Detect which cell encompasses the target text, then output its [x, y] center coordinate. 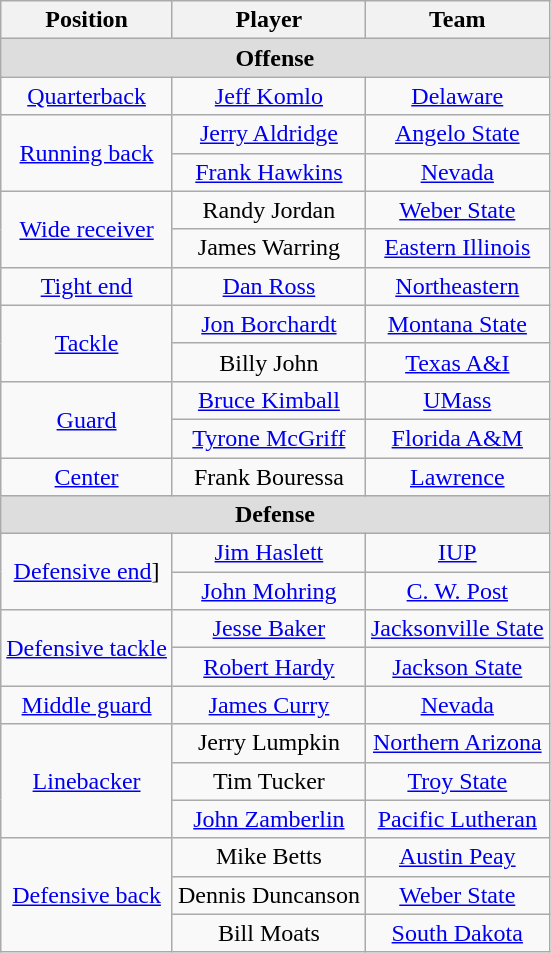
Lawrence [457, 477]
Jon Borchardt [268, 324]
Jackson State [457, 667]
Team [457, 20]
Robert Hardy [268, 667]
Northeastern [457, 286]
Austin Peay [457, 857]
Billy John [268, 362]
James Curry [268, 705]
Defensive back [87, 895]
Defensive tackle [87, 648]
Linebacker [87, 781]
Troy State [457, 781]
Delaware [457, 96]
Wide receiver [87, 229]
Angelo State [457, 134]
Defensive end] [87, 572]
Pacific Lutheran [457, 819]
James Warring [268, 248]
Jesse Baker [268, 629]
Montana State [457, 324]
Running back [87, 153]
Florida A&M [457, 438]
Eastern Illinois [457, 248]
Tim Tucker [268, 781]
Jerry Aldridge [268, 134]
Jeff Komlo [268, 96]
Dennis Duncanson [268, 895]
Tight end [87, 286]
John Mohring [268, 591]
Quarterback [87, 96]
Bruce Kimball [268, 400]
Bill Moats [268, 933]
Tyrone McGriff [268, 438]
UMass [457, 400]
Defense [275, 515]
Player [268, 20]
Tackle [87, 343]
Mike Betts [268, 857]
Jim Haslett [268, 553]
Frank Hawkins [268, 172]
Center [87, 477]
Frank Bouressa [268, 477]
Jerry Lumpkin [268, 743]
Northern Arizona [457, 743]
Texas A&I [457, 362]
Position [87, 20]
Middle guard [87, 705]
Dan Ross [268, 286]
IUP [457, 553]
C. W. Post [457, 591]
South Dakota [457, 933]
Jacksonville State [457, 629]
Guard [87, 419]
Offense [275, 58]
John Zamberlin [268, 819]
Randy Jordan [268, 210]
